Return (x, y) of the center of cell containing provided text 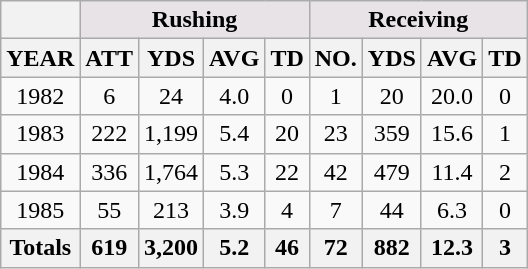
6 (110, 96)
NO. (336, 58)
1982 (40, 96)
55 (110, 210)
213 (170, 210)
42 (336, 172)
4.0 (234, 96)
1984 (40, 172)
5.4 (234, 134)
11.4 (452, 172)
1985 (40, 210)
1,764 (170, 172)
22 (287, 172)
24 (170, 96)
7 (336, 210)
359 (392, 134)
5.3 (234, 172)
4 (287, 210)
72 (336, 248)
3 (505, 248)
222 (110, 134)
Totals (40, 248)
6.3 (452, 210)
23 (336, 134)
Receiving (418, 20)
619 (110, 248)
15.6 (452, 134)
2 (505, 172)
882 (392, 248)
1,199 (170, 134)
336 (110, 172)
3,200 (170, 248)
44 (392, 210)
3.9 (234, 210)
ATT (110, 58)
46 (287, 248)
1983 (40, 134)
Rushing (194, 20)
5.2 (234, 248)
20.0 (452, 96)
479 (392, 172)
YEAR (40, 58)
12.3 (452, 248)
